Provide the (X, Y) coordinate of the cell's center where the given text is located.  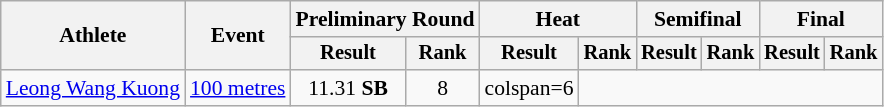
Semifinal (698, 19)
Leong Wang Kuong (93, 88)
Final (820, 19)
colspan=6 (528, 88)
Athlete (93, 36)
8 (443, 88)
Heat (558, 19)
11.31 SB (348, 88)
100 metres (238, 88)
Preliminary Round (384, 19)
Event (238, 36)
